Find where the given text appears and provide that cell's center as [x, y] coordinate. 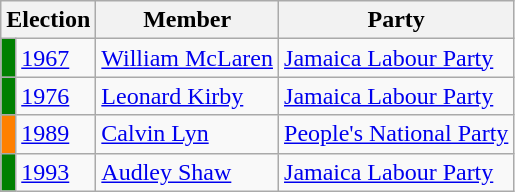
1989 [56, 134]
Leonard Kirby [188, 96]
1976 [56, 96]
William McLaren [188, 58]
Calvin Lyn [188, 134]
Member [188, 20]
Party [396, 20]
Election [48, 20]
Audley Shaw [188, 172]
1993 [56, 172]
People's National Party [396, 134]
1967 [56, 58]
